Output the (x, y) coordinate of the center of the cell containing the given text.  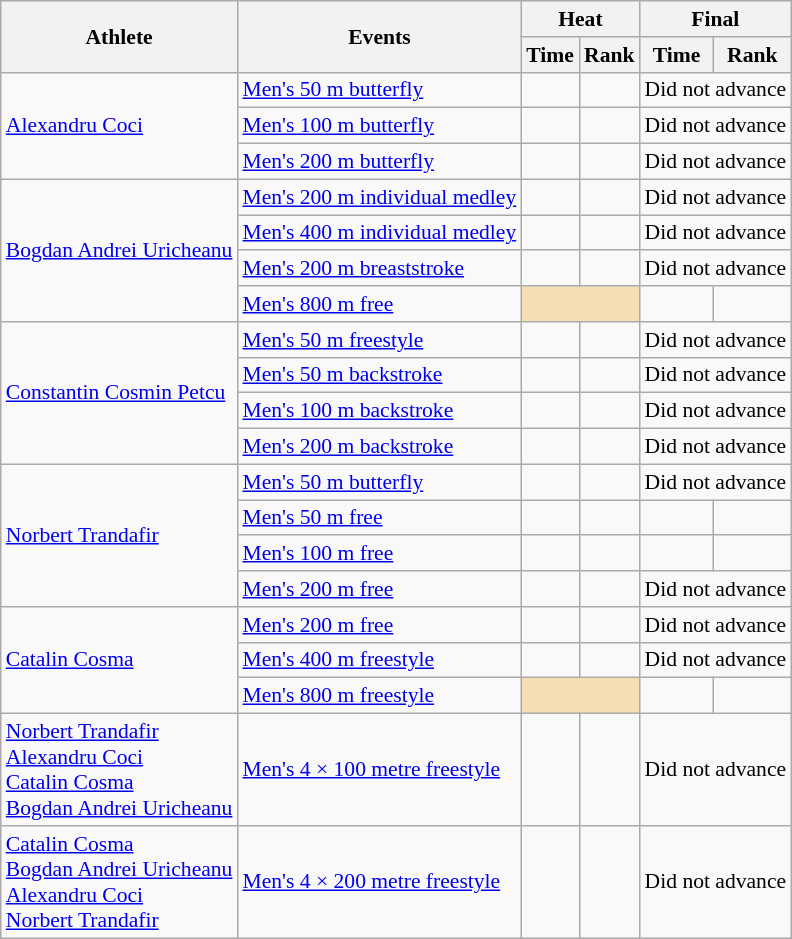
Men's 50 m backstroke (379, 375)
Men's 400 m individual medley (379, 233)
Men's 800 m freestyle (379, 696)
Men's 200 m backstroke (379, 447)
Constantin Cosmin Petcu (120, 393)
Bogdan Andrei Uricheanu (120, 250)
Norbert TrandafirAlexandru CociCatalin CosmaBogdan Andrei Uricheanu (120, 770)
Norbert Trandafir (120, 535)
Catalin CosmaBogdan Andrei UricheanuAlexandru CociNorbert Trandafir (120, 882)
Athlete (120, 36)
Men's 200 m breaststroke (379, 269)
Men's 50 m freestyle (379, 340)
Men's 100 m backstroke (379, 411)
Men's 800 m free (379, 304)
Men's 200 m individual medley (379, 197)
Men's 4 × 200 metre freestyle (379, 882)
Men's 50 m free (379, 518)
Men's 100 m butterfly (379, 126)
Men's 100 m free (379, 554)
Heat (580, 19)
Catalin Cosma (120, 660)
Final (716, 19)
Men's 200 m butterfly (379, 162)
Men's 400 m freestyle (379, 660)
Men's 4 × 100 metre freestyle (379, 770)
Events (379, 36)
Alexandru Coci (120, 126)
